Detect which cell encompasses the target text, then output its (x, y) center coordinate. 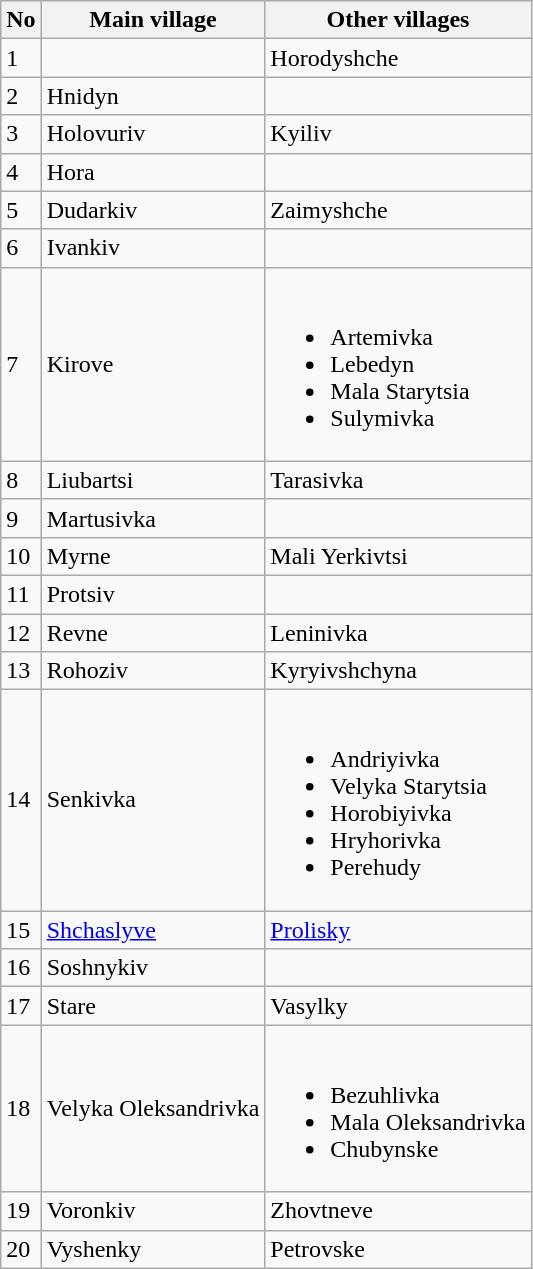
Kirove (153, 364)
9 (21, 518)
No (21, 20)
Mali Yerkivtsi (398, 556)
6 (21, 248)
18 (21, 1108)
ArtemivkaLebedynMala StarytsiaSulymivka (398, 364)
Kyryivshchyna (398, 671)
20 (21, 1249)
12 (21, 633)
Voronkiv (153, 1211)
Senkivka (153, 800)
Ivankiv (153, 248)
Zhovtneve (398, 1211)
7 (21, 364)
Stare (153, 1006)
Other villages (398, 20)
Liubartsi (153, 480)
4 (21, 172)
19 (21, 1211)
10 (21, 556)
3 (21, 134)
Revne (153, 633)
Prolisky (398, 930)
Horodyshche (398, 58)
14 (21, 800)
Vyshenky (153, 1249)
2 (21, 96)
Shchaslyve (153, 930)
16 (21, 968)
Petrovske (398, 1249)
11 (21, 594)
Hora (153, 172)
Hnidyn (153, 96)
Tarasivka (398, 480)
Main village (153, 20)
Soshnykiv (153, 968)
Protsiv (153, 594)
13 (21, 671)
AndriyivkaVelyka StarytsiaHorobiyivkaHryhorivkaPerehudy (398, 800)
Myrne (153, 556)
Rohoziv (153, 671)
Velyka Oleksandrivka (153, 1108)
15 (21, 930)
Kyiliv (398, 134)
Vasylky (398, 1006)
Dudarkiv (153, 210)
5 (21, 210)
Holovuriv (153, 134)
8 (21, 480)
BezuhlivkaMala OleksandrivkaChubynske (398, 1108)
1 (21, 58)
17 (21, 1006)
Zaimyshche (398, 210)
Martusivka (153, 518)
Leninivka (398, 633)
